For the text-containing cell, return its midpoint in [X, Y] coordinate format. 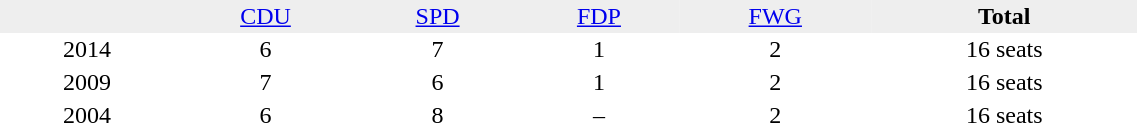
2009 [87, 82]
2014 [87, 50]
FDP [598, 16]
CDU [266, 16]
SPD [438, 16]
FWG [776, 16]
